Determine the [X, Y] coordinate at the center of the cell enclosing the given text.  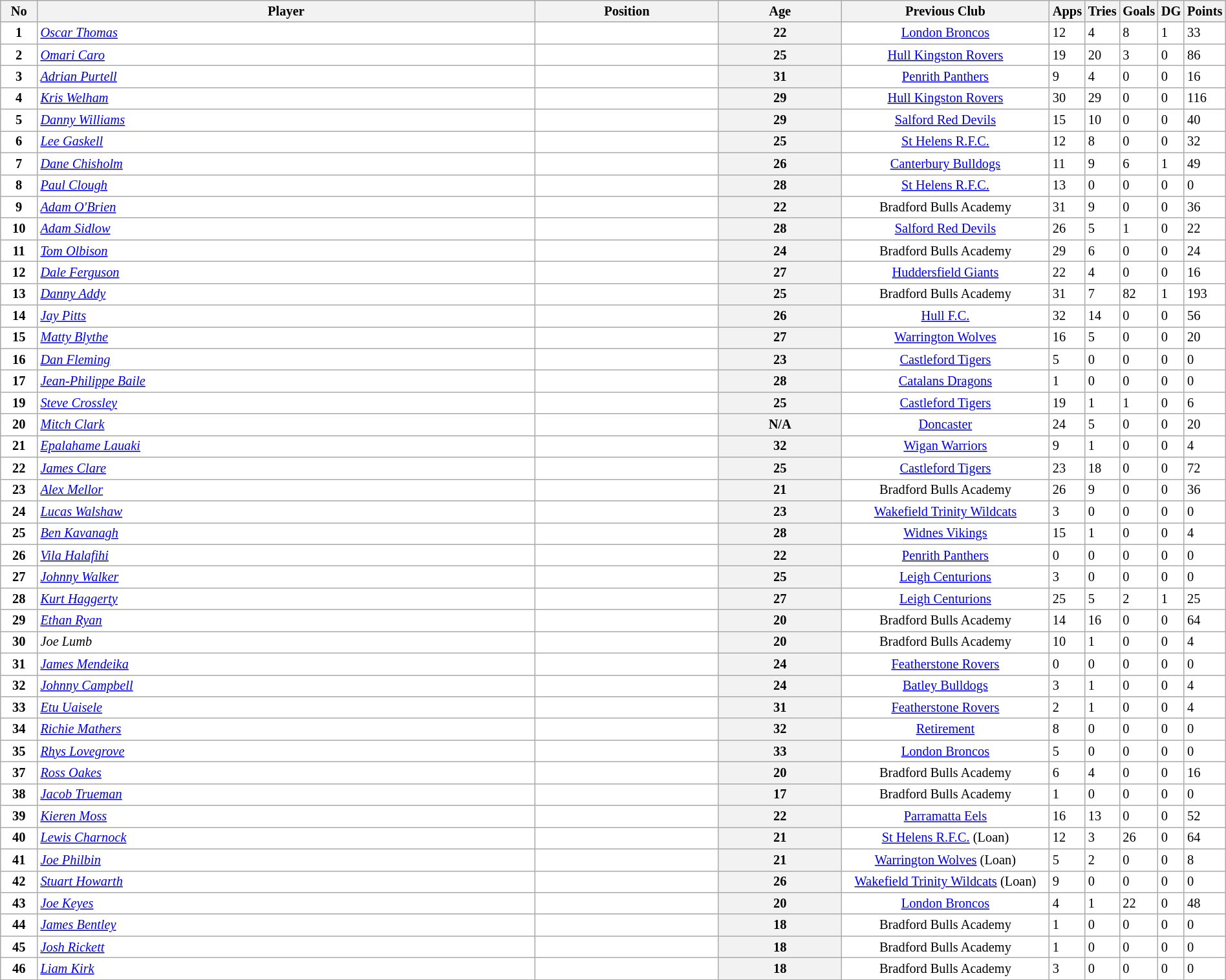
48 [1205, 903]
Lewis Charnock [286, 838]
116 [1205, 98]
Huddersfield Giants [945, 272]
Joe Lumb [286, 642]
James Mendeika [286, 664]
82 [1139, 294]
Lee Gaskell [286, 142]
N/A [780, 425]
St Helens R.F.C. (Loan) [945, 838]
Widnes Vikings [945, 533]
Hull F.C. [945, 316]
Warrington Wolves (Loan) [945, 860]
34 [19, 729]
Ethan Ryan [286, 621]
Position [627, 11]
Stuart Howarth [286, 882]
Batley Bulldogs [945, 686]
Adam Sidlow [286, 229]
45 [19, 947]
Josh Rickett [286, 947]
Liam Kirk [286, 968]
193 [1205, 294]
Omari Caro [286, 55]
Johnny Campbell [286, 686]
43 [19, 903]
Paul Clough [286, 186]
Jacob Trueman [286, 794]
Dan Fleming [286, 359]
72 [1205, 468]
Wigan Warriors [945, 446]
Tries [1102, 11]
Johnny Walker [286, 577]
Adrian Purtell [286, 76]
Joe Philbin [286, 860]
42 [19, 882]
Goals [1139, 11]
Kurt Haggerty [286, 599]
Catalans Dragons [945, 381]
Alex Mellor [286, 490]
Player [286, 11]
Matty Blythe [286, 337]
James Bentley [286, 925]
Points [1205, 11]
37 [19, 772]
Vila Halafihi [286, 555]
Steve Crossley [286, 403]
Dane Chisholm [286, 164]
Previous Club [945, 11]
DG [1171, 11]
49 [1205, 164]
Ross Oakes [286, 772]
Wakefield Trinity Wildcats (Loan) [945, 882]
Richie Mathers [286, 729]
Apps [1067, 11]
Joe Keyes [286, 903]
46 [19, 968]
38 [19, 794]
41 [19, 860]
Doncaster [945, 425]
Adam O'Brien [286, 207]
Canterbury Bulldogs [945, 164]
James Clare [286, 468]
Etu Uaisele [286, 707]
Jay Pitts [286, 316]
Mitch Clark [286, 425]
56 [1205, 316]
Jean-Philippe Baile [286, 381]
35 [19, 751]
Wakefield Trinity Wildcats [945, 511]
Dale Ferguson [286, 272]
Danny Williams [286, 120]
Rhys Lovegrove [286, 751]
Kris Welham [286, 98]
Parramatta Eels [945, 816]
No [19, 11]
44 [19, 925]
Tom Olbison [286, 251]
52 [1205, 816]
Oscar Thomas [286, 33]
Epalahame Lauaki [286, 446]
Ben Kavanagh [286, 533]
Warrington Wolves [945, 337]
Danny Addy [286, 294]
39 [19, 816]
Lucas Walshaw [286, 511]
86 [1205, 55]
Age [780, 11]
Kieren Moss [286, 816]
Retirement [945, 729]
